Find where the given text appears and provide that cell's center as (x, y) coordinate. 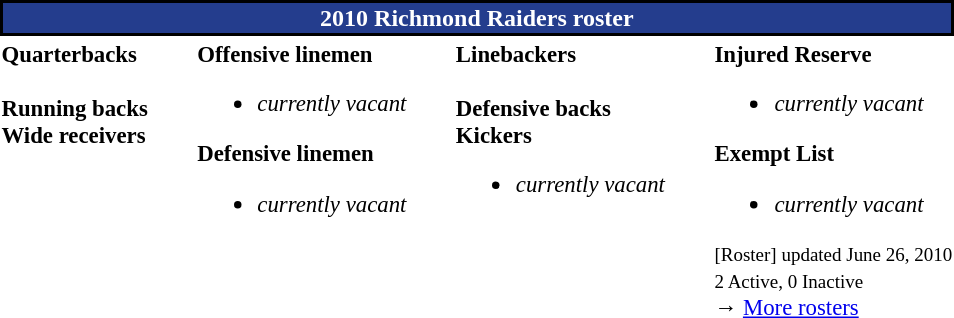
2010 Richmond Raiders roster (477, 18)
